Identify which cell holds the provided text, then report its (X, Y) central coordinate. 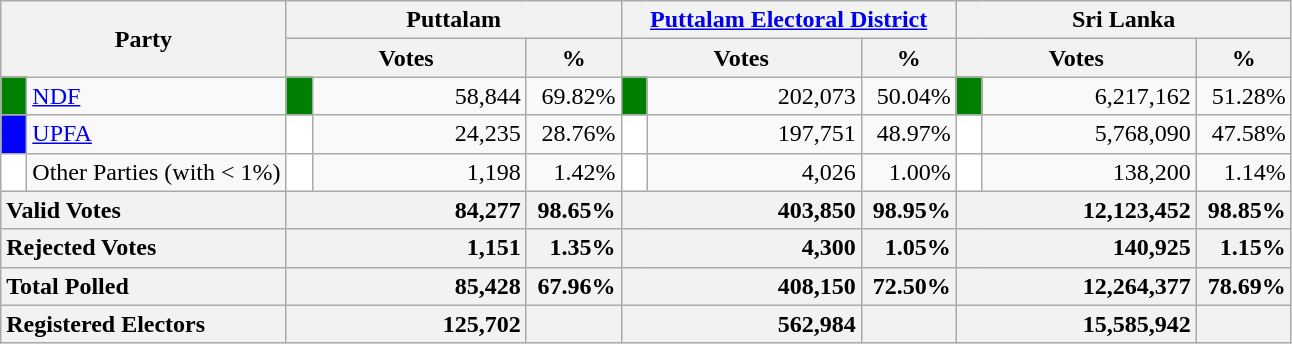
78.69% (1244, 286)
Other Parties (with < 1%) (156, 172)
Sri Lanka (1124, 20)
UPFA (156, 134)
403,850 (741, 210)
98.65% (574, 210)
69.82% (574, 96)
1.00% (908, 172)
Valid Votes (144, 210)
98.85% (1244, 210)
138,200 (1089, 172)
Rejected Votes (144, 248)
1,198 (419, 172)
12,264,377 (1076, 286)
67.96% (574, 286)
202,073 (754, 96)
1.05% (908, 248)
1.15% (1244, 248)
197,751 (754, 134)
Puttalam (454, 20)
51.28% (1244, 96)
84,277 (406, 210)
1,151 (406, 248)
48.97% (908, 134)
1.14% (1244, 172)
140,925 (1076, 248)
4,026 (754, 172)
Registered Electors (144, 324)
1.35% (574, 248)
28.76% (574, 134)
50.04% (908, 96)
4,300 (741, 248)
1.42% (574, 172)
85,428 (406, 286)
5,768,090 (1089, 134)
72.50% (908, 286)
Puttalam Electoral District (788, 20)
6,217,162 (1089, 96)
NDF (156, 96)
Party (144, 39)
24,235 (419, 134)
15,585,942 (1076, 324)
47.58% (1244, 134)
408,150 (741, 286)
98.95% (908, 210)
12,123,452 (1076, 210)
125,702 (406, 324)
562,984 (741, 324)
Total Polled (144, 286)
58,844 (419, 96)
